Pinpoint the cell where the given text exists, returning its (x, y) midpoint coordinate. 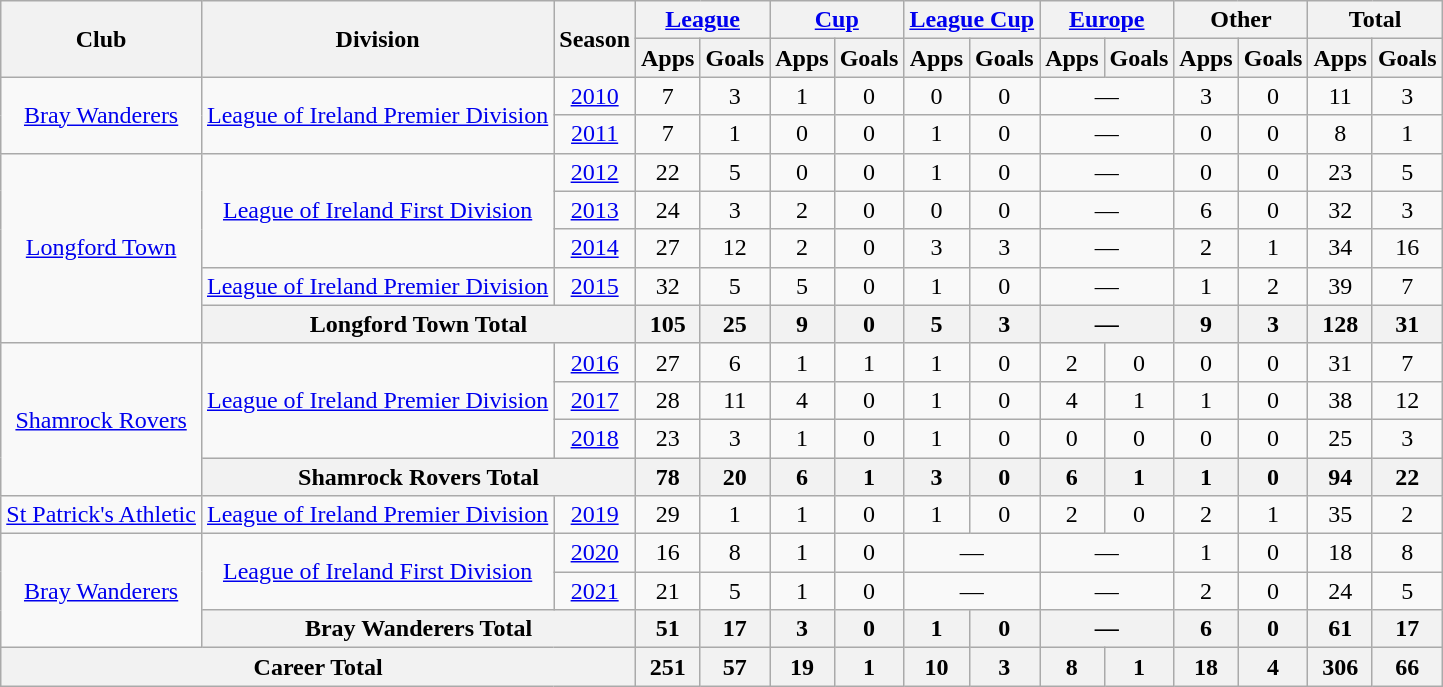
39 (1340, 286)
2021 (595, 591)
2013 (595, 210)
2018 (595, 438)
34 (1340, 248)
2015 (595, 286)
2020 (595, 553)
Cup (837, 20)
Other (1241, 20)
61 (1340, 629)
306 (1340, 667)
10 (936, 667)
2014 (595, 248)
28 (668, 400)
2017 (595, 400)
128 (1340, 324)
Shamrock Rovers (102, 419)
19 (802, 667)
Club (102, 39)
20 (735, 477)
Total (1375, 20)
2010 (595, 96)
78 (668, 477)
251 (668, 667)
2012 (595, 172)
2016 (595, 362)
League Cup (972, 20)
Division (377, 39)
Bray Wanderers Total (418, 629)
Season (595, 39)
21 (668, 591)
38 (1340, 400)
66 (1407, 667)
57 (735, 667)
29 (668, 515)
Europe (1107, 20)
51 (668, 629)
Shamrock Rovers Total (418, 477)
Career Total (318, 667)
94 (1340, 477)
League (703, 20)
Longford Town (102, 248)
2019 (595, 515)
St Patrick's Athletic (102, 515)
35 (1340, 515)
2011 (595, 134)
Longford Town Total (418, 324)
105 (668, 324)
